Return the (x, y) coordinate for the center point of the cell that contains the specified text.  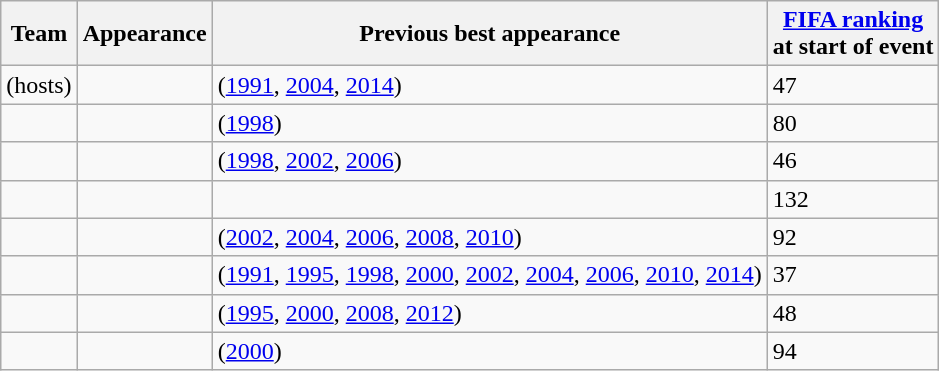
92 (853, 237)
(1991, 1995, 1998, 2000, 2002, 2004, 2006, 2010, 2014) (490, 275)
Previous best appearance (490, 34)
47 (853, 85)
(1998) (490, 123)
48 (853, 313)
80 (853, 123)
Appearance (144, 34)
(2000) (490, 351)
46 (853, 161)
(1995, 2000, 2008, 2012) (490, 313)
Team (39, 34)
132 (853, 199)
(1991, 2004, 2014) (490, 85)
(hosts) (39, 85)
FIFA rankingat start of event (853, 34)
(2002, 2004, 2006, 2008, 2010) (490, 237)
37 (853, 275)
94 (853, 351)
(1998, 2002, 2006) (490, 161)
